Pinpoint the cell where the given text exists, returning its [x, y] midpoint coordinate. 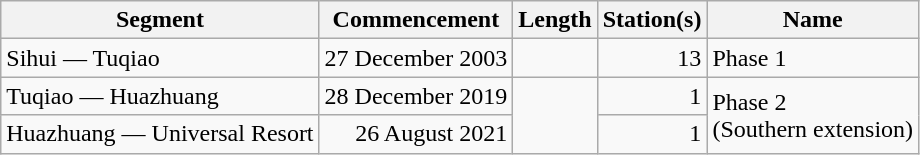
Sihui — Tuqiao [160, 58]
Huazhuang — Universal Resort [160, 134]
Name [813, 20]
Phase 1 [813, 58]
28 December 2019 [416, 96]
Tuqiao — Huazhuang [160, 96]
13 [652, 58]
Phase 2(Southern extension) [813, 115]
27 December 2003 [416, 58]
26 August 2021 [416, 134]
Station(s) [652, 20]
Segment [160, 20]
Commencement [416, 20]
Length [555, 20]
